Return the [x, y] coordinate for the center point of the cell that contains the specified text.  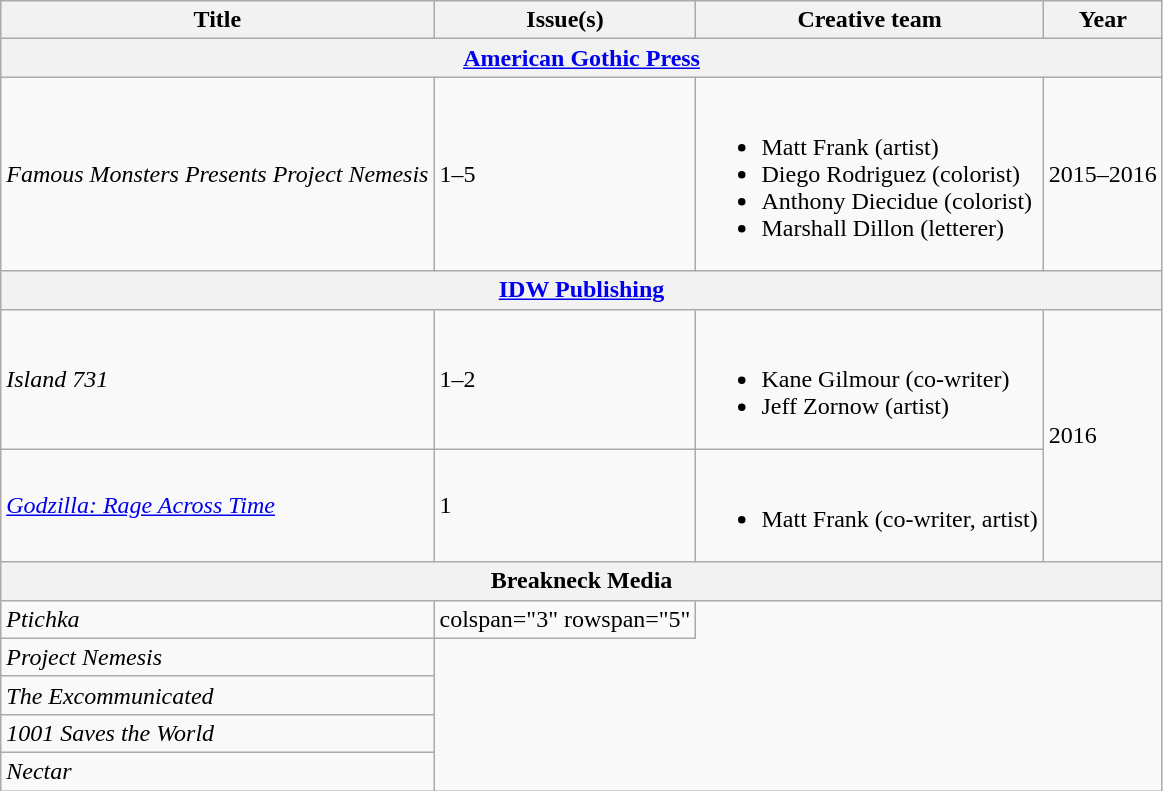
2015–2016 [1102, 174]
1–2 [565, 379]
IDW Publishing [582, 290]
Famous Monsters Presents Project Nemesis [218, 174]
Nectar [218, 771]
colspan="3" rowspan="5" [565, 619]
Project Nemesis [218, 657]
1–5 [565, 174]
Issue(s) [565, 20]
Godzilla: Rage Across Time [218, 506]
Matt Frank (co-writer, artist) [870, 506]
The Excommunicated [218, 695]
1 [565, 506]
Kane Gilmour (co-writer)Jeff Zornow (artist) [870, 379]
Year [1102, 20]
Island 731 [218, 379]
Breakneck Media [582, 581]
Ptichka [218, 619]
Creative team [870, 20]
2016 [1102, 436]
Matt Frank (artist)Diego Rodriguez (colorist)Anthony Diecidue (colorist)Marshall Dillon (letterer) [870, 174]
American Gothic Press [582, 58]
1001 Saves the World [218, 733]
Title [218, 20]
